Provide the (X, Y) coordinate of the cell's center where the given text is located.  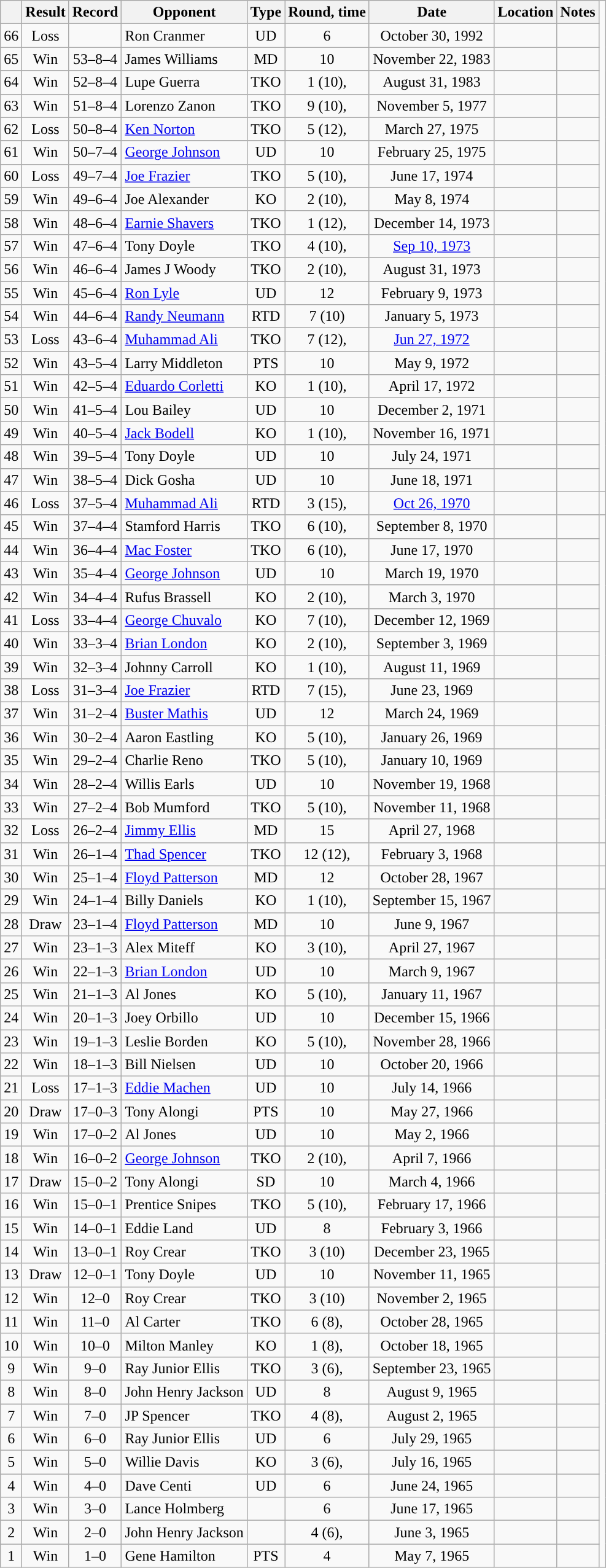
Jun 27, 1972 (432, 340)
Lupe Guerra (184, 82)
36 (11, 737)
17–0–3 (95, 1111)
1–0 (95, 1556)
Thad Spencer (184, 854)
January 10, 1969 (432, 761)
February 3, 1966 (432, 1228)
26–1–4 (95, 854)
December 12, 1969 (432, 620)
Randy Neumann (184, 316)
36–4–4 (95, 550)
August 11, 1969 (432, 667)
Milton Manley (184, 1345)
December 23, 1965 (432, 1252)
11–0 (95, 1322)
18–1–3 (95, 1065)
39 (11, 667)
March 19, 1970 (432, 573)
November 11, 1965 (432, 1275)
12–0 (95, 1298)
15–0–2 (95, 1182)
May 7, 1965 (432, 1556)
December 15, 1966 (432, 1017)
Gene Hamilton (184, 1556)
63 (11, 106)
July 29, 1965 (432, 1439)
58 (11, 222)
34–4–4 (95, 597)
5–0 (95, 1462)
47–6–4 (95, 246)
October 18, 1965 (432, 1345)
Willis Earls (184, 784)
14 (11, 1252)
47 (11, 480)
June 17, 1974 (432, 176)
August 9, 1965 (432, 1392)
28 (11, 924)
July 16, 1965 (432, 1462)
February 9, 1973 (432, 293)
48 (11, 457)
49–7–4 (95, 176)
November 16, 1971 (432, 433)
November 5, 1977 (432, 106)
5 (12), (327, 129)
September 3, 1969 (432, 643)
25–1–4 (95, 877)
9–0 (95, 1368)
Larry Middleton (184, 363)
November 28, 1966 (432, 1041)
4 (8), (327, 1415)
13 (11, 1275)
37–4–4 (95, 527)
30–2–4 (95, 737)
December 2, 1971 (432, 410)
Oct 26, 1970 (432, 503)
Johnny Carroll (184, 667)
6 (8), (327, 1322)
4–0 (95, 1486)
66 (11, 36)
24–1–4 (95, 901)
November 2, 1965 (432, 1298)
41 (11, 620)
Dave Centi (184, 1486)
February 25, 1975 (432, 152)
Lorenzo Zanon (184, 106)
January 11, 1967 (432, 994)
53 (11, 340)
Date (432, 12)
7 (10) (327, 316)
31 (11, 854)
James J Woody (184, 269)
March 27, 1975 (432, 129)
13–0–1 (95, 1252)
7 (12), (327, 340)
6–0 (95, 1439)
52–8–4 (95, 82)
43–5–4 (95, 363)
62 (11, 129)
Notes (578, 12)
September 8, 1970 (432, 527)
17–0–2 (95, 1135)
April 27, 1967 (432, 947)
Sep 10, 1973 (432, 246)
Opponent (184, 12)
February 3, 1968 (432, 854)
September 23, 1965 (432, 1368)
52 (11, 363)
51–8–4 (95, 106)
22 (11, 1065)
Leslie Borden (184, 1041)
23–1–3 (95, 947)
March 4, 1966 (432, 1182)
August 31, 1973 (432, 269)
20–1–3 (95, 1017)
42 (11, 597)
33–4–4 (95, 620)
March 3, 1970 (432, 597)
15–0–1 (95, 1205)
7 (10), (327, 620)
32–3–4 (95, 667)
50 (11, 410)
12 (12), (327, 854)
19–1–3 (95, 1041)
September 15, 1967 (432, 901)
Location (526, 12)
27–2–4 (95, 807)
March 24, 1969 (432, 714)
July 14, 1966 (432, 1088)
Billy Daniels (184, 901)
28–2–4 (95, 784)
33 (11, 807)
November 22, 1983 (432, 59)
27 (11, 947)
Alex Miteff (184, 947)
7 (15), (327, 691)
21–1–3 (95, 994)
Ron Cranmer (184, 36)
50–7–4 (95, 152)
46 (11, 503)
March 9, 1967 (432, 971)
18 (11, 1158)
May 8, 1974 (432, 199)
38–5–4 (95, 480)
60 (11, 176)
1 (11, 1556)
43–6–4 (95, 340)
49 (11, 433)
64 (11, 82)
17 (11, 1182)
65 (11, 59)
3–0 (95, 1509)
Record (95, 12)
26 (11, 971)
7–0 (95, 1415)
55 (11, 293)
45 (11, 527)
June 24, 1965 (432, 1486)
25 (11, 994)
19 (11, 1135)
Buster Mathis (184, 714)
46–6–4 (95, 269)
Joey Orbillo (184, 1017)
12–0–1 (95, 1275)
54 (11, 316)
November 11, 1968 (432, 807)
June 9, 1967 (432, 924)
November 19, 1968 (432, 784)
31–3–4 (95, 691)
17–1–3 (95, 1088)
33–3–4 (95, 643)
16 (11, 1205)
August 2, 1965 (432, 1415)
43 (11, 573)
Eddie Machen (184, 1088)
2–0 (95, 1532)
Eddie Land (184, 1228)
Charlie Reno (184, 761)
22–1–3 (95, 971)
April 27, 1968 (432, 831)
21 (11, 1088)
February 17, 1966 (432, 1205)
May 2, 1966 (432, 1135)
2 (11, 1532)
29 (11, 901)
January 5, 1973 (432, 316)
26–2–4 (95, 831)
Lou Bailey (184, 410)
23 (11, 1041)
3 (11, 1509)
5 (11, 1462)
May 9, 1972 (432, 363)
37 (11, 714)
Eduardo Corletti (184, 386)
October 28, 1967 (432, 877)
June 17, 1965 (432, 1509)
Round, time (327, 12)
Al Carter (184, 1322)
June 3, 1965 (432, 1532)
4 (10), (327, 246)
49–6–4 (95, 199)
37–5–4 (95, 503)
George Chuvalo (184, 620)
40–5–4 (95, 433)
3 (15), (327, 503)
61 (11, 152)
October 28, 1965 (432, 1322)
38 (11, 691)
October 30, 1992 (432, 36)
10–0 (95, 1345)
Bob Mumford (184, 807)
August 31, 1983 (432, 82)
1 (12), (327, 222)
Earnie Shavers (184, 222)
Dick Gosha (184, 480)
October 20, 1966 (432, 1065)
14–0–1 (95, 1228)
Type (265, 12)
Joe Alexander (184, 199)
December 14, 1973 (432, 222)
Bill Nielsen (184, 1065)
16–0–2 (95, 1158)
44–6–4 (95, 316)
42–5–4 (95, 386)
44 (11, 550)
20 (11, 1111)
32 (11, 831)
7 (11, 1415)
3 (10), (327, 947)
July 24, 1971 (432, 457)
Rufus Brassell (184, 597)
40 (11, 643)
57 (11, 246)
SD (265, 1182)
James Williams (184, 59)
35–4–4 (95, 573)
56 (11, 269)
41–5–4 (95, 410)
59 (11, 199)
1 (8), (327, 1345)
30 (11, 877)
45–6–4 (95, 293)
Jimmy Ellis (184, 831)
48–6–4 (95, 222)
JP Spencer (184, 1415)
8–0 (95, 1392)
Ron Lyle (184, 293)
50–8–4 (95, 129)
Willie Davis (184, 1462)
35 (11, 761)
51 (11, 386)
Ken Norton (184, 129)
Prentice Snipes (184, 1205)
Mac Foster (184, 550)
April 17, 1972 (432, 386)
29–2–4 (95, 761)
23–1–4 (95, 924)
Aaron Eastling (184, 737)
June 18, 1971 (432, 480)
24 (11, 1017)
9 (10), (327, 106)
May 27, 1966 (432, 1111)
53–8–4 (95, 59)
June 17, 1970 (432, 550)
Jack Bodell (184, 433)
January 26, 1969 (432, 737)
4 (6), (327, 1532)
11 (11, 1322)
Stamford Harris (184, 527)
9 (11, 1368)
June 23, 1969 (432, 691)
Result (45, 12)
Lance Holmberg (184, 1509)
April 7, 1966 (432, 1158)
31–2–4 (95, 714)
39–5–4 (95, 457)
34 (11, 784)
